Return [x, y] of the center of cell containing provided text 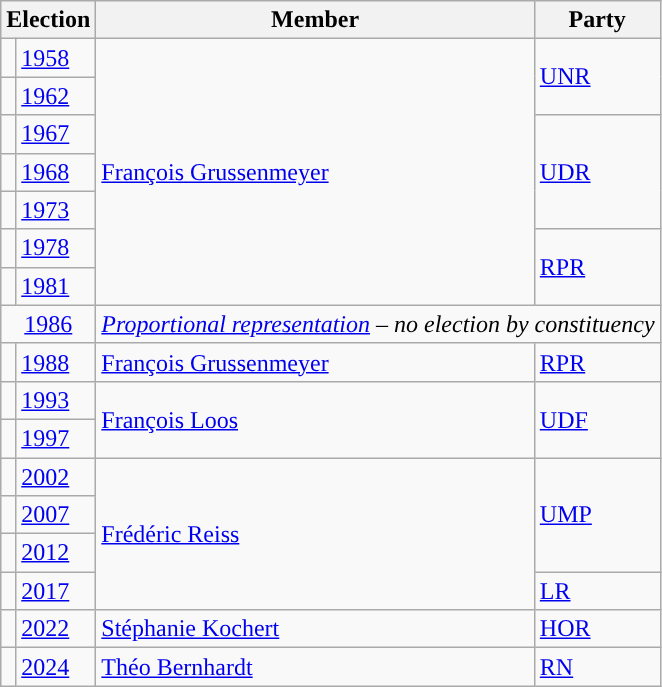
Member [315, 20]
UMP [597, 515]
UNR [597, 77]
Party [597, 20]
1997 [56, 438]
Théo Bernhardt [315, 667]
Proportional representation – no election by constituency [378, 324]
1988 [56, 362]
2012 [56, 553]
1958 [56, 58]
Election [48, 20]
2024 [56, 667]
UDR [597, 172]
1986 [48, 324]
1967 [56, 134]
2017 [56, 591]
1978 [56, 248]
1973 [56, 210]
1962 [56, 96]
1981 [56, 286]
HOR [597, 629]
2022 [56, 629]
RN [597, 667]
1968 [56, 172]
Frédéric Reiss [315, 534]
Stéphanie Kochert [315, 629]
LR [597, 591]
2007 [56, 515]
François Loos [315, 419]
1993 [56, 400]
UDF [597, 419]
2002 [56, 477]
